Capture the cell that displays the provided text and extract its [X, Y] central coordinate. 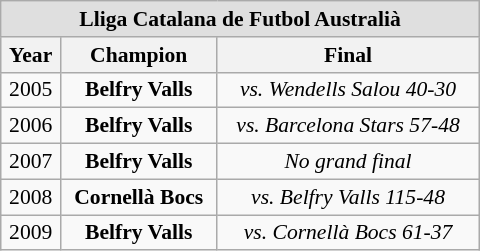
vs. Wendells Salou 40-30 [348, 90]
2009 [31, 233]
2005 [31, 90]
vs. Barcelona Stars 57-48 [348, 126]
Year [31, 55]
2008 [31, 197]
No grand final [348, 162]
Champion [139, 55]
Cornellà Bocs [139, 197]
vs. Cornellà Bocs 61-37 [348, 233]
Lliga Catalana de Futbol Australià [240, 19]
2007 [31, 162]
Final [348, 55]
2006 [31, 126]
vs. Belfry Valls 115-48 [348, 197]
